Capture the cell that displays the provided text and extract its (x, y) central coordinate. 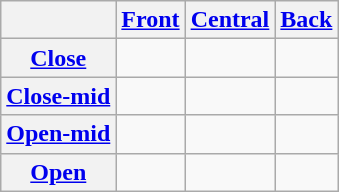
Close-mid (58, 96)
Central (230, 20)
Open-mid (58, 134)
Back (306, 20)
Front (150, 20)
Open (58, 172)
Close (58, 58)
